Capture the cell that displays the provided text and extract its [X, Y] central coordinate. 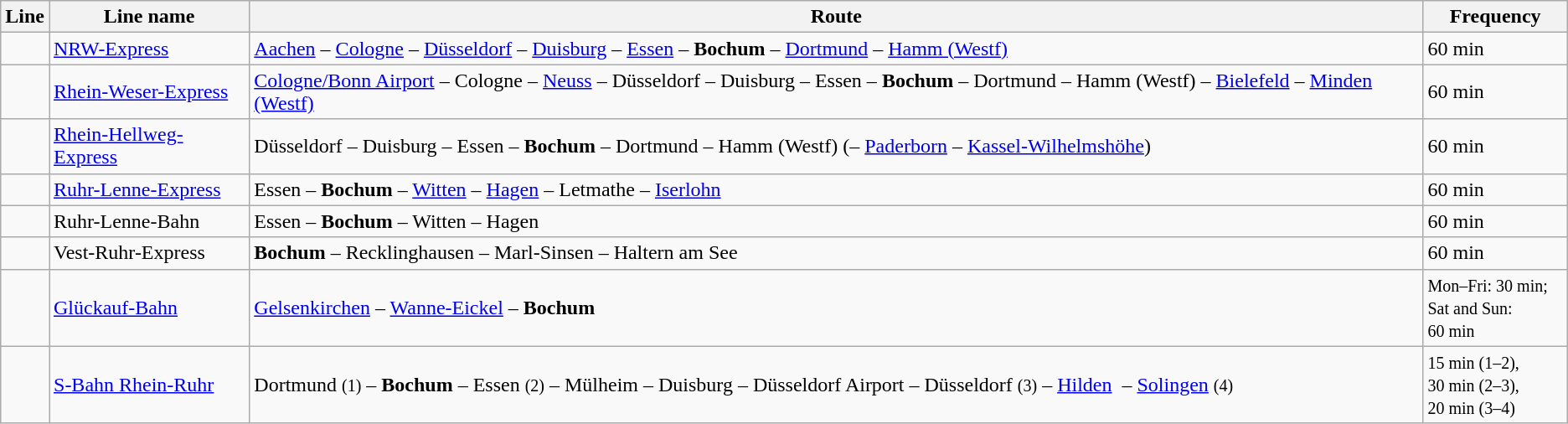
Ruhr-Lenne-Express [149, 189]
Aachen – Cologne – Düsseldorf – Duisburg – Essen – Bochum – Dortmund – Hamm (Westf) [836, 49]
Essen – Bochum – Witten – Hagen [836, 221]
Ruhr-Lenne-Bahn [149, 221]
Vest-Ruhr-Express [149, 253]
Mon–Fri: 30 min;Sat and Sun: 60 min [1495, 308]
Route [836, 17]
Line name [149, 17]
Rhein-Hellweg-Express [149, 146]
Cologne/Bonn Airport – Cologne – Neuss – Düsseldorf – Duisburg – Essen – Bochum – Dortmund – Hamm (Westf) – Bielefeld – Minden (Westf) [836, 92]
Essen – Bochum – Witten – Hagen – Letmathe – Iserlohn [836, 189]
Glückauf-Bahn [149, 308]
Dortmund (1) – Bochum – Essen (2) – Mülheim – Duisburg – Düsseldorf Airport – Düsseldorf (3) – Hilden – Solingen (4) [836, 385]
Gelsenkirchen – Wanne-Eickel – Bochum [836, 308]
15 min (1–2),30 min (2–3),20 min (3–4) [1495, 385]
Line [25, 17]
Düsseldorf – Duisburg – Essen – Bochum – Dortmund – Hamm (Westf) (– Paderborn – Kassel-Wilhelmshöhe) [836, 146]
Frequency [1495, 17]
NRW-Express [149, 49]
S-Bahn Rhein-Ruhr [149, 385]
Bochum – Recklinghausen – Marl-Sinsen – Haltern am See [836, 253]
Rhein-Weser-Express [149, 92]
